Detect which cell encompasses the target text, then output its [X, Y] center coordinate. 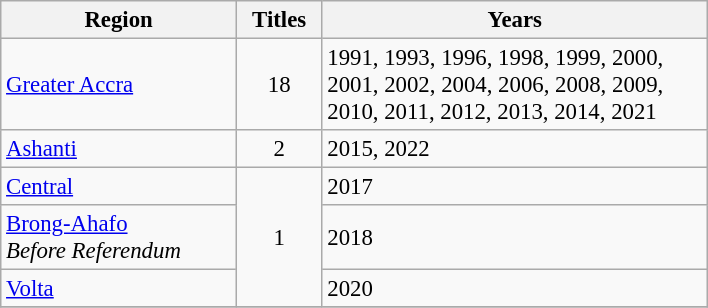
2018 [515, 238]
Central [119, 187]
18 [279, 85]
2015, 2022 [515, 149]
Volta [119, 289]
1 [279, 238]
2017 [515, 187]
2020 [515, 289]
Brong-AhafoBefore Referendum [119, 238]
Years [515, 20]
2 [279, 149]
Ashanti [119, 149]
1991, 1993, 1996, 1998, 1999, 2000, 2001, 2002, 2004, 2006, 2008, 2009, 2010, 2011, 2012, 2013, 2014, 2021 [515, 85]
Greater Accra [119, 85]
Titles [279, 20]
Region [119, 20]
